Search for the cell housing the specified text and yield its (X, Y) center coordinate. 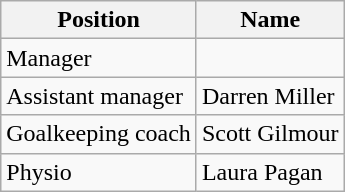
Manager (99, 58)
Name (270, 20)
Physio (99, 172)
Goalkeeping coach (99, 134)
Position (99, 20)
Darren Miller (270, 96)
Assistant manager (99, 96)
Laura Pagan (270, 172)
Scott Gilmour (270, 134)
